Extract the [x, y] coordinate from the center of the cell holding the provided text.  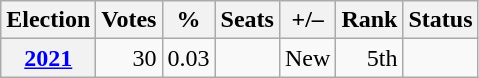
Election [48, 20]
New [307, 58]
Rank [370, 20]
Seats [247, 20]
% [188, 20]
+/– [307, 20]
0.03 [188, 58]
Votes [129, 20]
30 [129, 58]
5th [370, 58]
2021 [48, 58]
Status [440, 20]
